Scan for the cell matching the given text and deliver its (X, Y) coordinate at center. 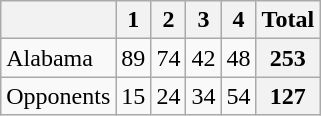
3 (204, 20)
1 (134, 20)
15 (134, 96)
253 (288, 58)
34 (204, 96)
74 (168, 58)
Total (288, 20)
Alabama (58, 58)
2 (168, 20)
4 (238, 20)
48 (238, 58)
89 (134, 58)
42 (204, 58)
127 (288, 96)
24 (168, 96)
54 (238, 96)
Opponents (58, 96)
